From the cell containing the given text, extract its center point as (x, y) coordinate. 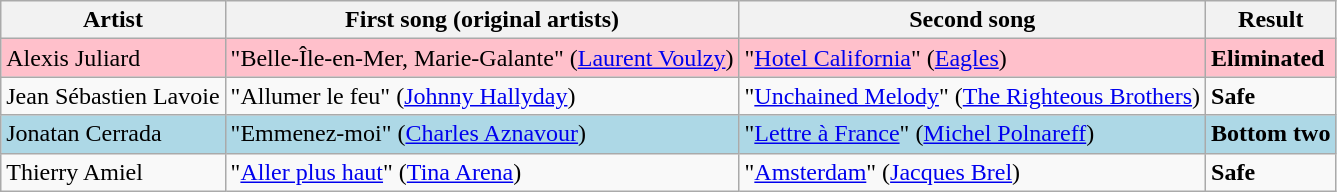
"Aller plus haut" (Tina Arena) (482, 172)
Jean Sébastien Lavoie (113, 96)
"Allumer le feu" (Johnny Hallyday) (482, 96)
"Lettre à France" (Michel Polnareff) (972, 134)
Thierry Amiel (113, 172)
Second song (972, 20)
"Amsterdam" (Jacques Brel) (972, 172)
First song (original artists) (482, 20)
Artist (113, 20)
"Belle-Île-en-Mer, Marie-Galante" (Laurent Voulzy) (482, 58)
"Unchained Melody" (The Righteous Brothers) (972, 96)
"Emmenez-moi" (Charles Aznavour) (482, 134)
Bottom two (1271, 134)
"Hotel California" (Eagles) (972, 58)
Alexis Juliard (113, 58)
Jonatan Cerrada (113, 134)
Result (1271, 20)
Eliminated (1271, 58)
